Return [X, Y] of the center of cell containing provided text 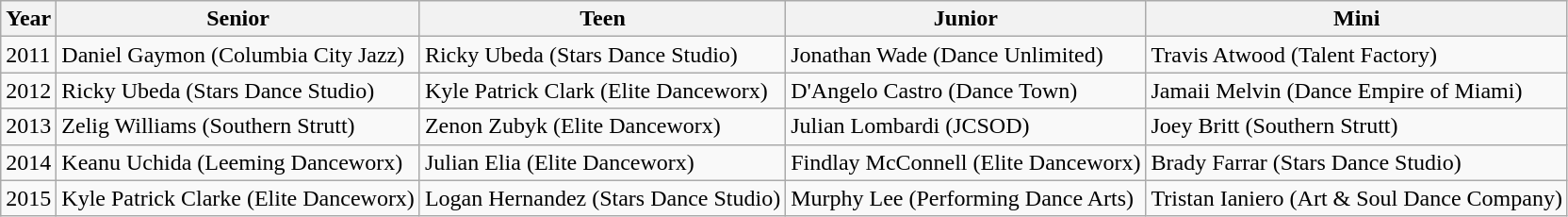
Mini [1357, 19]
Joey Britt (Southern Strutt) [1357, 126]
Tristan Ianiero (Art & Soul Dance Company) [1357, 198]
2014 [28, 162]
2015 [28, 198]
Keanu Uchida (Leeming Danceworx) [238, 162]
Zenon Zubyk (Elite Danceworx) [602, 126]
2012 [28, 91]
Travis Atwood (Talent Factory) [1357, 55]
Teen [602, 19]
Daniel Gaymon (Columbia City Jazz) [238, 55]
Julian Elia (Elite Danceworx) [602, 162]
Senior [238, 19]
Logan Hernandez (Stars Dance Studio) [602, 198]
Zelig Williams (Southern Strutt) [238, 126]
Jamaii Melvin (Dance Empire of Miami) [1357, 91]
Year [28, 19]
Findlay McConnell (Elite Danceworx) [966, 162]
2013 [28, 126]
D'Angelo Castro (Dance Town) [966, 91]
Kyle Patrick Clarke (Elite Danceworx) [238, 198]
Jonathan Wade (Dance Unlimited) [966, 55]
Junior [966, 19]
Murphy Lee (Performing Dance Arts) [966, 198]
Brady Farrar (Stars Dance Studio) [1357, 162]
2011 [28, 55]
Julian Lombardi (JCSOD) [966, 126]
Kyle Patrick Clark (Elite Danceworx) [602, 91]
